Return [x, y] of the center of cell containing provided text 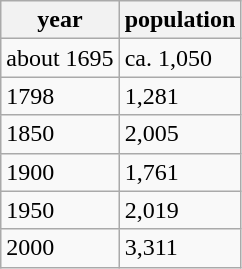
ca. 1,050 [180, 58]
2,005 [180, 134]
year [60, 20]
population [180, 20]
3,311 [180, 248]
1950 [60, 210]
1900 [60, 172]
1,281 [180, 96]
2000 [60, 248]
2,019 [180, 210]
1798 [60, 96]
about 1695 [60, 58]
1850 [60, 134]
1,761 [180, 172]
